Extract the (X, Y) coordinate from the center of the cell holding the provided text.  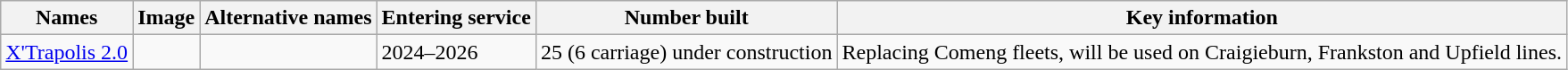
X'Trapolis 2.0 (67, 52)
Key information (1202, 18)
2024–2026 (456, 52)
Replacing Comeng fleets, will be used on Craigieburn, Frankston and Upfield lines. (1202, 52)
Alternative names (288, 18)
Entering service (456, 18)
Names (67, 18)
Number built (686, 18)
25 (6 carriage) under construction (686, 52)
Image (166, 18)
